Find where the given text appears and provide that cell's center as [x, y] coordinate. 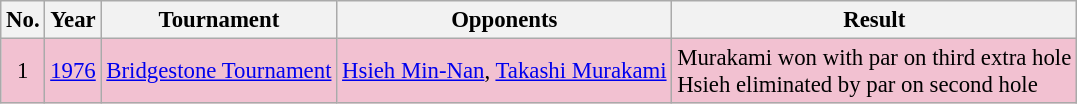
Murakami won with par on third extra holeHsieh eliminated by par on second hole [874, 72]
Tournament [219, 20]
Result [874, 20]
1976 [73, 72]
Opponents [504, 20]
No. [23, 20]
Hsieh Min-Nan, Takashi Murakami [504, 72]
1 [23, 72]
Bridgestone Tournament [219, 72]
Year [73, 20]
